From the cell containing the given text, extract its center point as [x, y] coordinate. 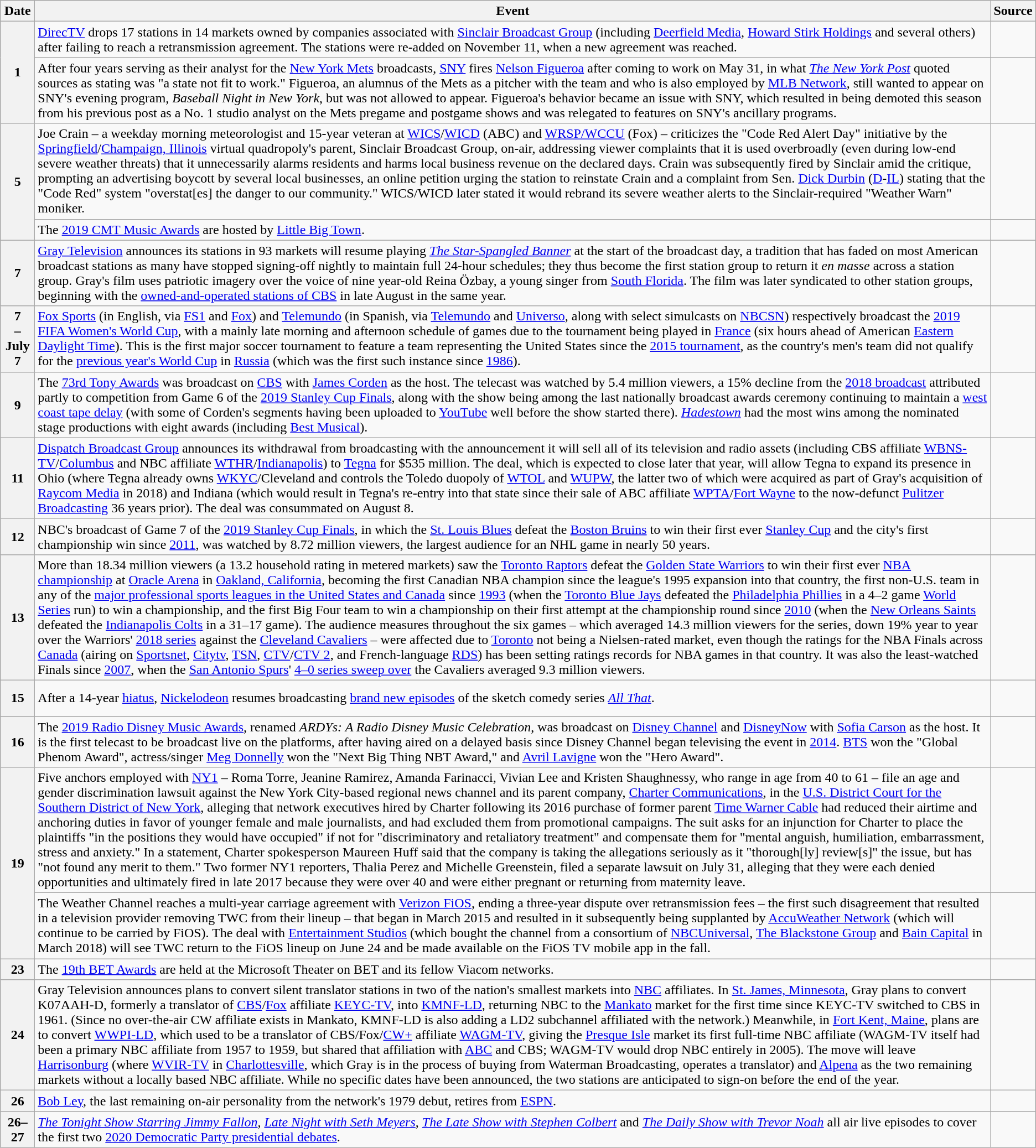
7–July 7 [18, 339]
After a 14-year hiatus, Nickelodeon resumes broadcasting brand new episodes of the sketch comedy series All That. [512, 698]
26 [18, 1101]
12 [18, 537]
5 [18, 181]
1 [18, 72]
23 [18, 969]
19 [18, 863]
Event [512, 11]
24 [18, 1035]
11 [18, 478]
Date [18, 11]
7 [18, 273]
26–27 [18, 1130]
The 2019 CMT Music Awards are hosted by Little Big Town. [512, 230]
The 19th BET Awards are held at the Microsoft Theater on BET and its fellow Viacom networks. [512, 969]
9 [18, 405]
Source [1013, 11]
Bob Ley, the last remaining on-air personality from the network's 1979 debut, retires from ESPN. [512, 1101]
15 [18, 698]
16 [18, 741]
13 [18, 617]
